Scan for the cell matching the given text and deliver its [X, Y] coordinate at center. 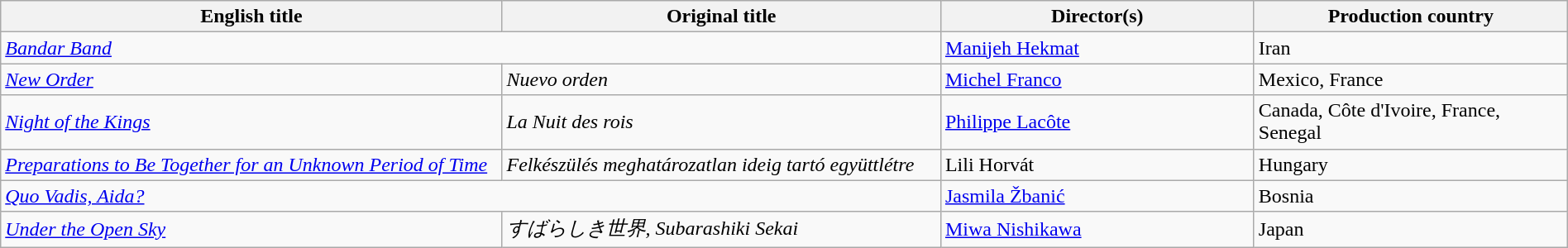
English title [251, 17]
Canada, Côte d'Ivoire, France, Senegal [1411, 122]
すばらしき世界, Subarashiki Sekai [721, 230]
Hungary [1411, 165]
Preparations to Be Together for an Unknown Period of Time [251, 165]
La Nuit des rois [721, 122]
Original title [721, 17]
Mexico, France [1411, 79]
Quo Vadis, Aida? [471, 196]
Director(s) [1097, 17]
Manijeh Hekmat [1097, 48]
Iran [1411, 48]
Lili Horvát [1097, 165]
Philippe Lacôte [1097, 122]
Miwa Nishikawa [1097, 230]
Under the Open Sky [251, 230]
Bosnia [1411, 196]
Michel Franco [1097, 79]
Jasmila Žbanić [1097, 196]
Night of the Kings [251, 122]
Nuevo orden [721, 79]
New Order [251, 79]
Felkészülés meghatározatlan ideig tartó együttlétre [721, 165]
Production country [1411, 17]
Japan [1411, 230]
Bandar Band [471, 48]
